Provide the [x, y] coordinate of the cell's center where the given text is located.  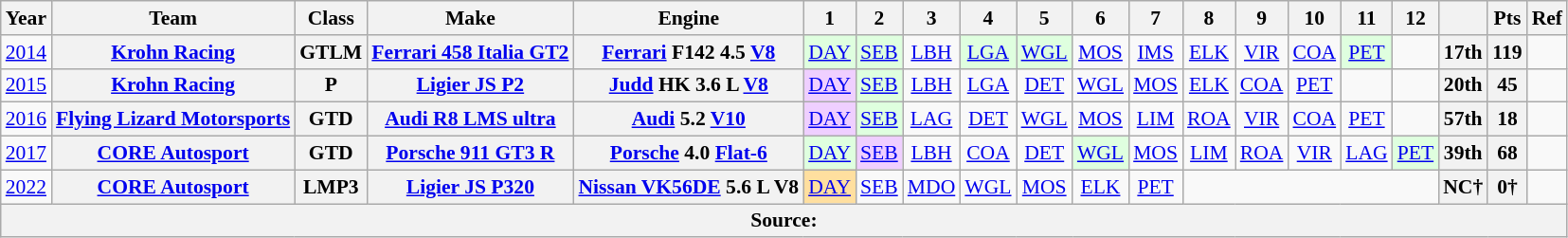
Class [331, 18]
12 [1415, 18]
IMS [1156, 52]
17th [1463, 52]
20th [1463, 85]
Ferrari F142 4.5 V8 [688, 52]
Judd HK 3.6 L V8 [688, 85]
Engine [688, 18]
2022 [27, 187]
3 [932, 18]
0† [1506, 187]
Flying Lizard Motorsports [172, 119]
Pts [1506, 18]
Year [27, 18]
2016 [27, 119]
11 [1366, 18]
Nissan VK56DE 5.6 L V8 [688, 187]
119 [1506, 52]
18 [1506, 119]
Audi 5.2 V10 [688, 119]
7 [1156, 18]
1 [830, 18]
2014 [27, 52]
4 [987, 18]
39th [1463, 154]
57th [1463, 119]
NC† [1463, 187]
Audi R8 LMS ultra [470, 119]
Ligier JS P2 [470, 85]
GTLM [331, 52]
Ref [1547, 18]
Porsche 911 GT3 R [470, 154]
68 [1506, 154]
P [331, 85]
Ferrari 458 Italia GT2 [470, 52]
LMP3 [331, 187]
MDO [932, 187]
10 [1314, 18]
2017 [27, 154]
2 [879, 18]
8 [1209, 18]
5 [1044, 18]
2015 [27, 85]
Make [470, 18]
Team [172, 18]
9 [1262, 18]
Source: [784, 221]
45 [1506, 85]
6 [1101, 18]
Porsche 4.0 Flat-6 [688, 154]
Ligier JS P320 [470, 187]
